Capture the cell that displays the provided text and extract its [X, Y] central coordinate. 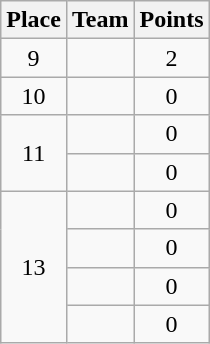
Place [34, 20]
2 [172, 58]
11 [34, 153]
9 [34, 58]
Points [172, 20]
13 [34, 267]
10 [34, 96]
Team [100, 20]
